Search for the cell housing the specified text and yield its [X, Y] center coordinate. 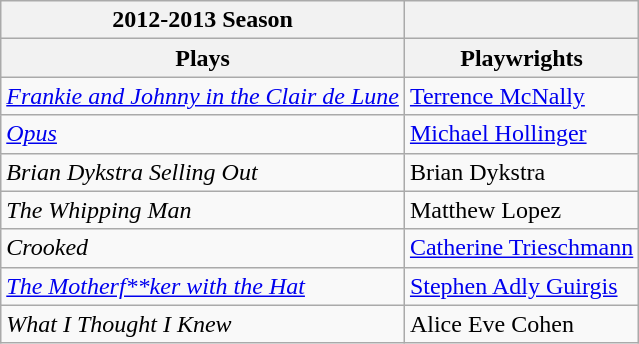
The Motherf**ker with the Hat [203, 286]
Plays [203, 58]
Crooked [203, 248]
Alice Eve Cohen [521, 324]
What I Thought I Knew [203, 324]
Playwrights [521, 58]
Stephen Adly Guirgis [521, 286]
Matthew Lopez [521, 210]
Terrence McNally [521, 96]
Brian Dykstra [521, 172]
Catherine Trieschmann [521, 248]
Opus [203, 134]
2012-2013 Season [203, 20]
The Whipping Man [203, 210]
Michael Hollinger [521, 134]
Frankie and Johnny in the Clair de Lune [203, 96]
Brian Dykstra Selling Out [203, 172]
